From the cell containing the given text, extract its center point as [x, y] coordinate. 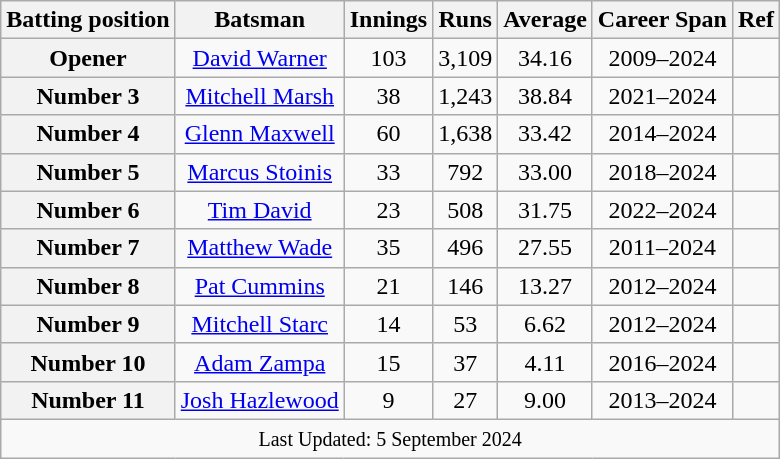
146 [466, 286]
23 [388, 210]
Innings [388, 20]
33.42 [546, 134]
Marcus Stoinis [260, 172]
Pat Cummins [260, 286]
33.00 [546, 172]
13.27 [546, 286]
Ref [756, 20]
53 [466, 324]
37 [466, 362]
27.55 [546, 248]
Number 9 [88, 324]
38.84 [546, 96]
27 [466, 400]
Adam Zampa [260, 362]
33 [388, 172]
Career Span [662, 20]
Mitchell Starc [260, 324]
9.00 [546, 400]
Matthew Wade [260, 248]
2018–2024 [662, 172]
Last Updated: 5 September 2024 [390, 438]
2021–2024 [662, 96]
1,638 [466, 134]
Number 7 [88, 248]
2011–2024 [662, 248]
Number 4 [88, 134]
Josh Hazlewood [260, 400]
21 [388, 286]
Number 11 [88, 400]
14 [388, 324]
Runs [466, 20]
103 [388, 58]
60 [388, 134]
4.11 [546, 362]
Number 8 [88, 286]
35 [388, 248]
Batsman [260, 20]
496 [466, 248]
2014–2024 [662, 134]
2013–2024 [662, 400]
Number 10 [88, 362]
Number 5 [88, 172]
34.16 [546, 58]
792 [466, 172]
31.75 [546, 210]
3,109 [466, 58]
508 [466, 210]
Opener [88, 58]
Average [546, 20]
15 [388, 362]
1,243 [466, 96]
2009–2024 [662, 58]
Number 3 [88, 96]
Batting position [88, 20]
Tim David [260, 210]
2022–2024 [662, 210]
Glenn Maxwell [260, 134]
Mitchell Marsh [260, 96]
9 [388, 400]
2016–2024 [662, 362]
David Warner [260, 58]
38 [388, 96]
6.62 [546, 324]
Number 6 [88, 210]
